For the text-containing cell, return its midpoint in [X, Y] coordinate format. 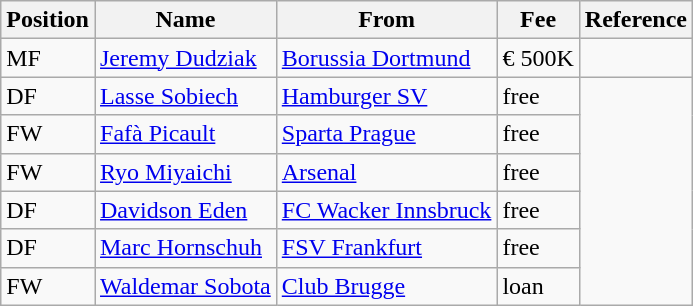
Ryo Miyaichi [185, 172]
Name [185, 20]
Waldemar Sobota [185, 286]
Fee [538, 20]
Marc Hornschuh [185, 248]
Arsenal [386, 172]
loan [538, 286]
MF [48, 58]
FC Wacker Innsbruck [386, 210]
Lasse Sobiech [185, 96]
Jeremy Dudziak [185, 58]
From [386, 20]
Reference [636, 20]
Borussia Dortmund [386, 58]
Position [48, 20]
Hamburger SV [386, 96]
Sparta Prague [386, 134]
Club Brugge [386, 286]
Fafà Picault [185, 134]
FSV Frankfurt [386, 248]
Davidson Eden [185, 210]
€ 500K [538, 58]
